Return the (X, Y) coordinate for the center point of the cell that contains the specified text.  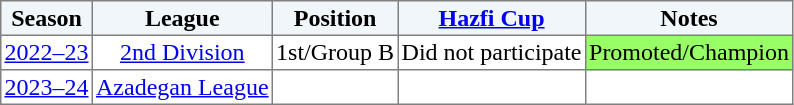
Notes (688, 18)
Season (47, 18)
2022–23 (47, 52)
Position (335, 18)
2nd Division (182, 52)
Did not participate (492, 52)
Promoted/Champion (688, 52)
2023–24 (47, 87)
League (182, 18)
Azadegan League (182, 87)
1st/Group B (335, 52)
Hazfi Cup (492, 18)
